Find where the given text appears and provide that cell's center as [x, y] coordinate. 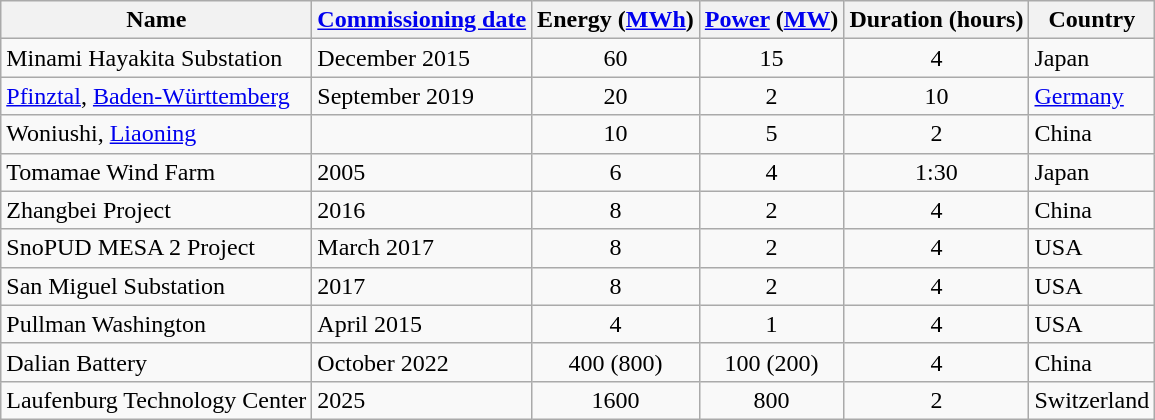
Pfinztal, Baden-Württemberg [156, 96]
Commissioning date [422, 20]
2005 [422, 172]
6 [616, 172]
San Miguel Substation [156, 286]
60 [616, 58]
Dalian Battery [156, 362]
March 2017 [422, 248]
Pullman Washington [156, 324]
Minami Hayakita Substation [156, 58]
April 2015 [422, 324]
2016 [422, 210]
Duration (hours) [936, 20]
Switzerland [1092, 400]
400 (800) [616, 362]
December 2015 [422, 58]
Name [156, 20]
1 [772, 324]
Country [1092, 20]
Laufenburg Technology Center [156, 400]
1:30 [936, 172]
15 [772, 58]
October 2022 [422, 362]
1600 [616, 400]
800 [772, 400]
September 2019 [422, 96]
100 (200) [772, 362]
2025 [422, 400]
Woniushi, Liaoning [156, 134]
Power (MW) [772, 20]
Energy (MWh) [616, 20]
Germany [1092, 96]
Zhangbei Project [156, 210]
20 [616, 96]
5 [772, 134]
2017 [422, 286]
Tomamae Wind Farm [156, 172]
SnoPUD MESA 2 Project [156, 248]
